Provide the [x, y] coordinate of the cell's center where the given text is located.  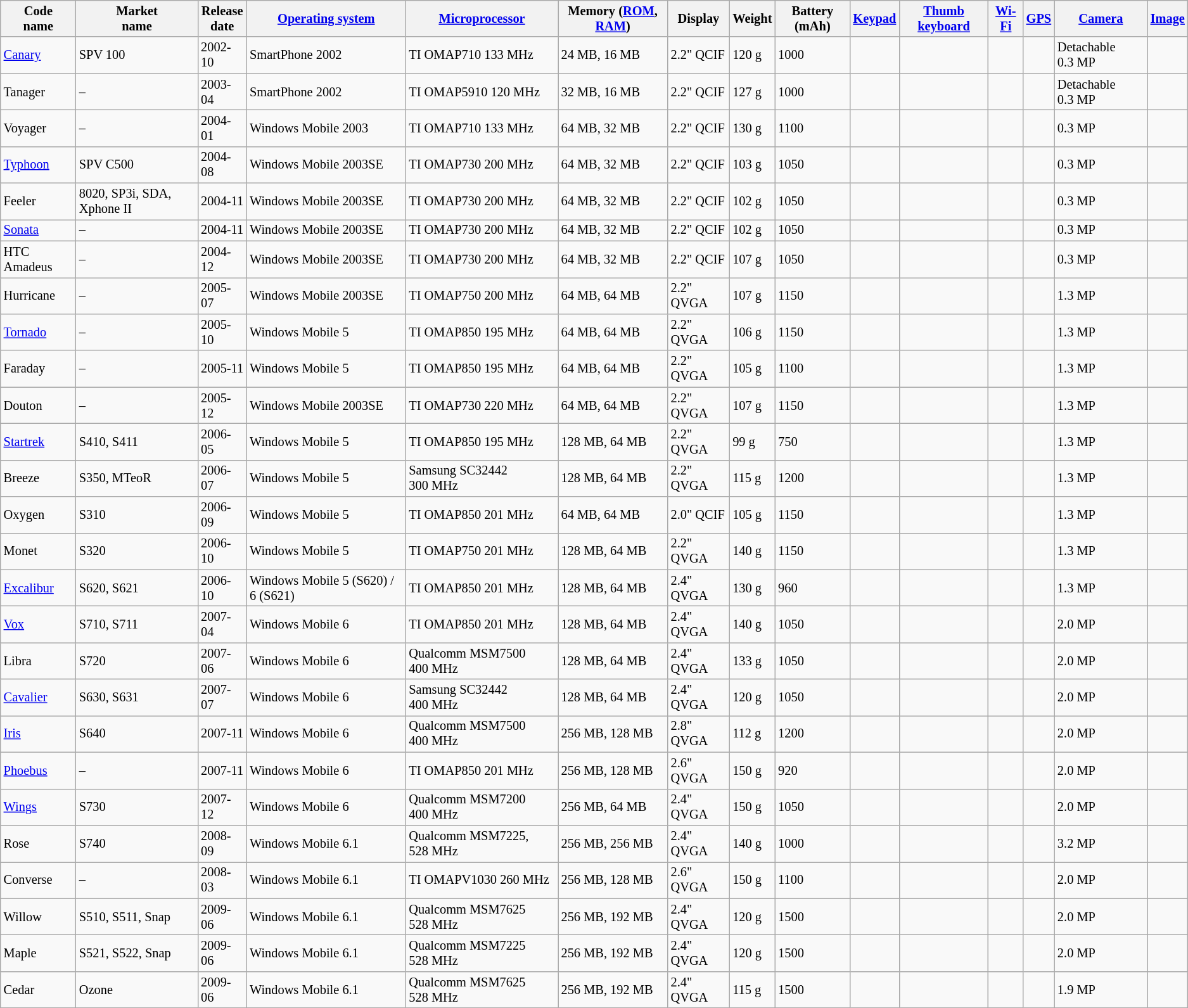
Operating system [326, 18]
256 MB, 256 MB [613, 843]
2003-04 [222, 92]
2007-12 [222, 807]
S630, S631 [137, 698]
2007-04 [222, 624]
2007-07 [222, 698]
Thumb keyboard [944, 18]
Weight [752, 18]
Typhoon [38, 165]
Oxygen [38, 515]
Converse [38, 880]
99 g [752, 442]
Monet [38, 551]
S640 [137, 734]
Voyager [38, 128]
2008-09 [222, 843]
2004-08 [222, 165]
3.2 MP [1101, 843]
Windows Mobile 5 (S620) / 6 (S621) [326, 588]
S310 [137, 515]
S410, S411 [137, 442]
24 MB, 16 MB [613, 55]
TI OMAP750 201 MHz [482, 551]
2005-07 [222, 296]
Excalibur [38, 588]
Feeler [38, 201]
Canary [38, 55]
2.8" QVGA [699, 734]
S720 [137, 661]
103 g [752, 165]
Display [699, 18]
1.9 MP [1101, 990]
2004-12 [222, 259]
Releasedate [222, 18]
2.0" QCIF [699, 515]
2005-10 [222, 332]
127 g [752, 92]
Sonata [38, 230]
Libra [38, 661]
960 [812, 588]
S521, S522, Snap [137, 953]
Douton [38, 405]
Vox [38, 624]
750 [812, 442]
Microprocessor [482, 18]
Windows Mobile 2003 [326, 128]
Startrek [38, 442]
Wi-Fi [1006, 18]
2006-09 [222, 515]
Samsung SC32442 400 MHz [482, 698]
Samsung SC32442 300 MHz [482, 478]
Cedar [38, 990]
S710, S711 [137, 624]
106 g [752, 332]
S740 [137, 843]
Iris [38, 734]
Memory (ROM, RAM) [613, 18]
Tanager [38, 92]
Phoebus [38, 770]
S730 [137, 807]
2002-10 [222, 55]
Rose [38, 843]
TI OMAP5910 120 MHz [482, 92]
Tornado [38, 332]
S320 [137, 551]
GPS [1039, 18]
Wings [38, 807]
Ozone [137, 990]
SPV C500 [137, 165]
Faraday [38, 369]
TI OMAP730 220 MHz [482, 405]
112 g [752, 734]
Marketname [137, 18]
Hurricane [38, 296]
Maple [38, 953]
Willow [38, 917]
2005-11 [222, 369]
32 MB, 16 MB [613, 92]
8020, SP3i, SDA, Xphone II [137, 201]
2008-03 [222, 880]
133 g [752, 661]
Camera [1101, 18]
S350, MTeoR [137, 478]
2006-05 [222, 442]
Qualcomm MSM7200 400 MHz [482, 807]
Battery (mAh) [812, 18]
S510, S511, Snap [137, 917]
TI OMAP750 200 MHz [482, 296]
Cavalier [38, 698]
Qualcomm MSM7225, 528 MHz [482, 843]
Keypad [875, 18]
920 [812, 770]
256 MB, 64 MB [613, 807]
TI OMAPV1030 260 MHz [482, 880]
2007-06 [222, 661]
Image [1168, 18]
2004-01 [222, 128]
Breeze [38, 478]
2006-07 [222, 478]
HTC Amadeus [38, 259]
S620, S621 [137, 588]
2005-12 [222, 405]
Qualcomm MSM7225 528 MHz [482, 953]
Codename [38, 18]
SPV 100 [137, 55]
